Determine the (x, y) coordinate at the center of the cell enclosing the given text.  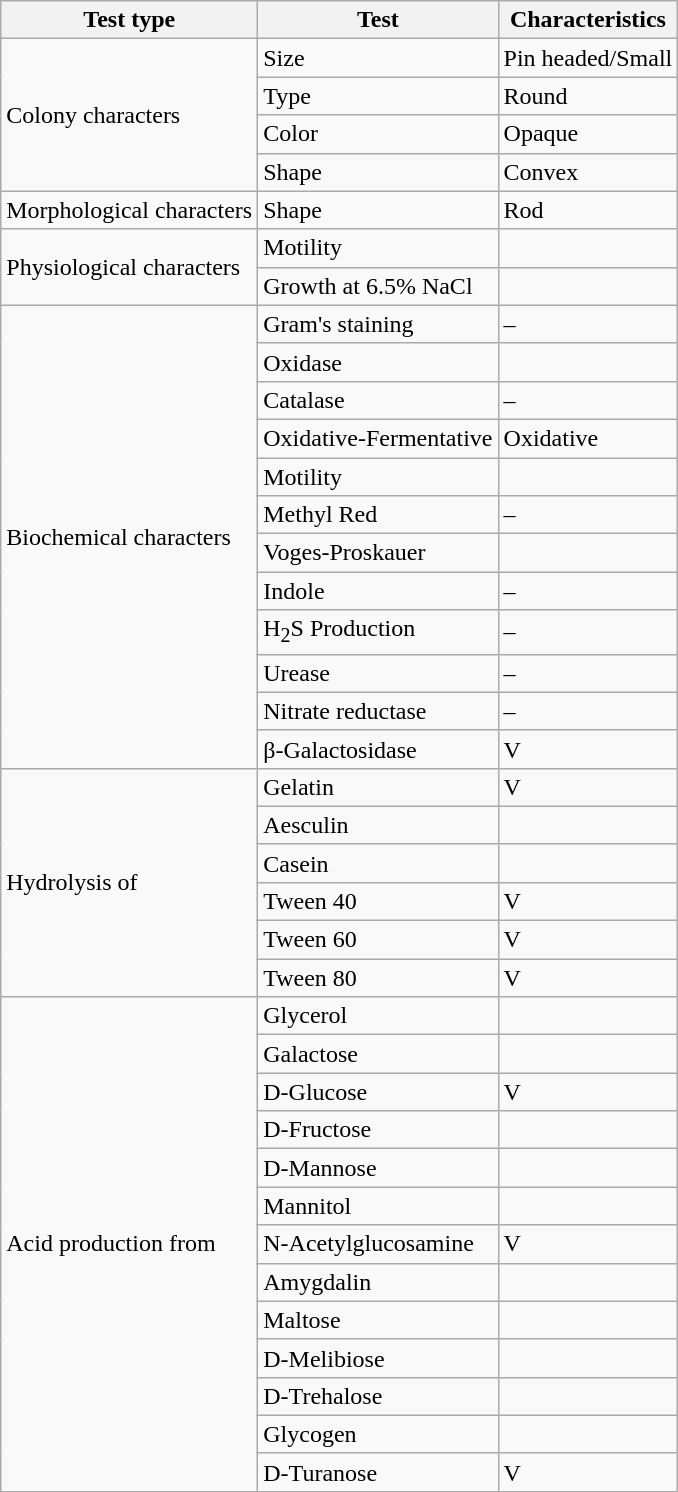
Hydrolysis of (130, 882)
D-Glucose (378, 1092)
Characteristics (588, 20)
Mannitol (378, 1206)
Tween 60 (378, 940)
Gelatin (378, 787)
Oxidative (588, 438)
Tween 80 (378, 978)
Pin headed/Small (588, 58)
Glycerol (378, 1016)
β-Galactosidase (378, 749)
Casein (378, 863)
Test type (130, 20)
Biochemical characters (130, 536)
Galactose (378, 1054)
N-Acetylglucosamine (378, 1244)
Round (588, 96)
Oxidative-Fermentative (378, 438)
D-Fructose (378, 1130)
Gram's staining (378, 324)
Aesculin (378, 825)
Rod (588, 210)
Physiological characters (130, 267)
Nitrate reductase (378, 711)
Indole (378, 591)
Maltose (378, 1320)
Growth at 6.5% NaCl (378, 286)
Tween 40 (378, 901)
Convex (588, 172)
Color (378, 134)
D-Melibiose (378, 1358)
D-Turanose (378, 1472)
Opaque (588, 134)
Methyl Red (378, 515)
Oxidase (378, 362)
Test (378, 20)
Catalase (378, 400)
H2S Production (378, 632)
Acid production from (130, 1244)
Morphological characters (130, 210)
Amygdalin (378, 1282)
Size (378, 58)
Urease (378, 673)
Type (378, 96)
D-Mannose (378, 1168)
D-Trehalose (378, 1396)
Colony characters (130, 115)
Glycogen (378, 1434)
Voges-Proskauer (378, 553)
